Provide the (x, y) coordinate of the cell's center where the given text is located.  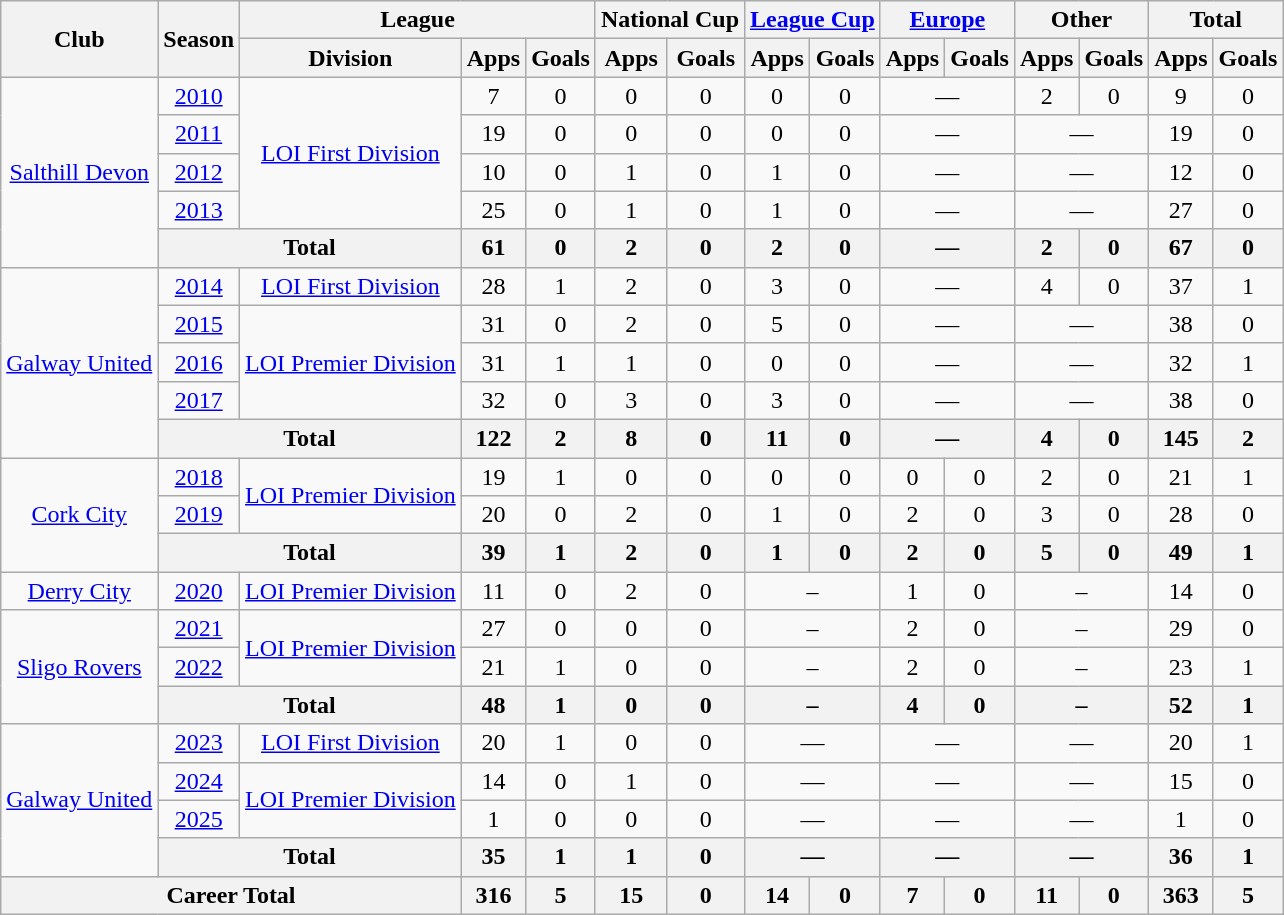
145 (1181, 438)
35 (493, 857)
Other (1081, 20)
2025 (199, 819)
39 (493, 553)
61 (493, 248)
Cork City (80, 515)
2013 (199, 210)
2020 (199, 591)
Derry City (80, 591)
2015 (199, 324)
Career Total (231, 895)
2021 (199, 629)
2018 (199, 477)
67 (1181, 248)
Season (199, 39)
10 (493, 172)
36 (1181, 857)
Europe (947, 20)
2010 (199, 96)
8 (631, 438)
League (418, 20)
Salthill Devon (80, 172)
9 (1181, 96)
23 (1181, 667)
2017 (199, 400)
2014 (199, 286)
2022 (199, 667)
48 (493, 705)
12 (1181, 172)
2024 (199, 781)
316 (493, 895)
363 (1181, 895)
2019 (199, 515)
52 (1181, 705)
25 (493, 210)
2016 (199, 362)
League Cup (813, 20)
2012 (199, 172)
29 (1181, 629)
2023 (199, 743)
Club (80, 39)
National Cup (670, 20)
Division (351, 58)
Sligo Rovers (80, 667)
49 (1181, 553)
37 (1181, 286)
122 (493, 438)
2011 (199, 134)
